Locate the cell with the specified text and output its (X, Y) center coordinate. 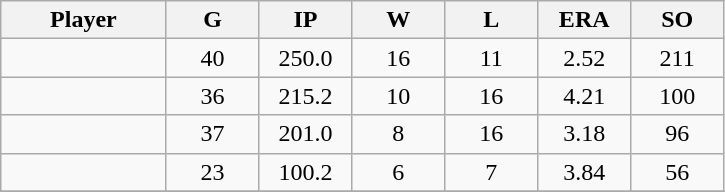
215.2 (306, 96)
250.0 (306, 58)
4.21 (584, 96)
37 (212, 134)
Player (84, 20)
2.52 (584, 58)
100.2 (306, 172)
23 (212, 172)
7 (492, 172)
100 (678, 96)
40 (212, 58)
IP (306, 20)
L (492, 20)
ERA (584, 20)
G (212, 20)
201.0 (306, 134)
11 (492, 58)
8 (398, 134)
6 (398, 172)
W (398, 20)
3.18 (584, 134)
SO (678, 20)
3.84 (584, 172)
96 (678, 134)
211 (678, 58)
10 (398, 96)
36 (212, 96)
56 (678, 172)
